Identify which cell holds the provided text, then report its (X, Y) central coordinate. 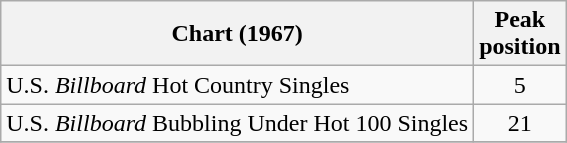
5 (520, 85)
U.S. Billboard Hot Country Singles (238, 85)
21 (520, 123)
Chart (1967) (238, 34)
Peakposition (520, 34)
U.S. Billboard Bubbling Under Hot 100 Singles (238, 123)
